Return the [x, y] coordinate for the center point of the cell that contains the specified text.  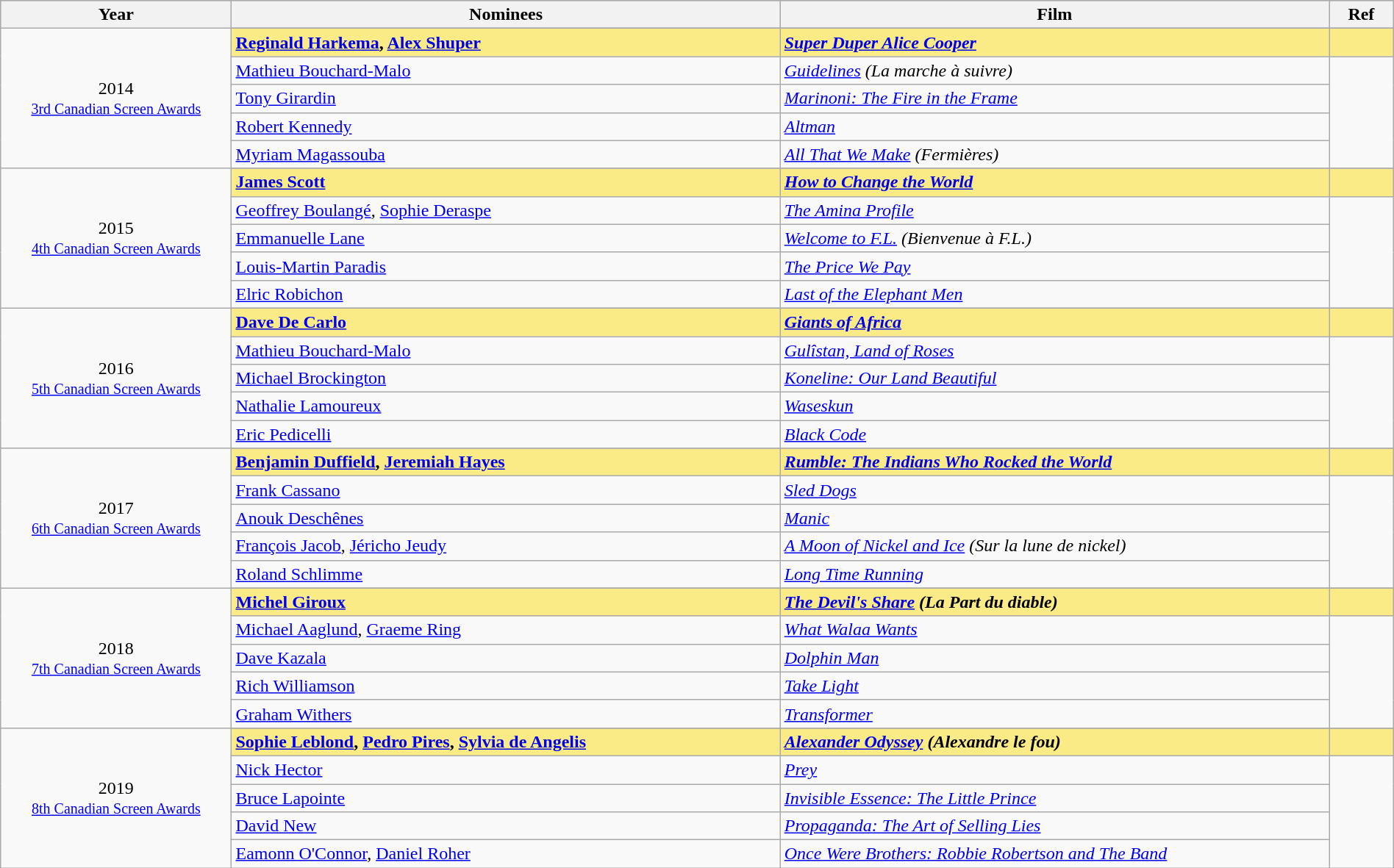
Long Time Running [1054, 574]
Rich Williamson [506, 686]
Prey [1054, 770]
All That We Make (Fermières) [1054, 154]
Super Duper Alice Cooper [1054, 43]
Bruce Lapointe [506, 797]
Michel Giroux [506, 602]
Manic [1054, 518]
Sophie Leblond, Pedro Pires, Sylvia de Angelis [506, 742]
Nick Hector [506, 770]
Geoffrey Boulangé, Sophie Deraspe [506, 210]
Year [116, 15]
How to Change the World [1054, 182]
A Moon of Nickel and Ice (Sur la lune de nickel) [1054, 546]
2019 8th Canadian Screen Awards [116, 797]
Welcome to F.L. (Bienvenue à F.L.) [1054, 238]
Michael Aaglund, Graeme Ring [506, 630]
Propaganda: The Art of Selling Lies [1054, 826]
Dolphin Man [1054, 658]
Nathalie Lamoureux [506, 406]
The Price We Pay [1054, 266]
Gulîstan, Land of Roses [1054, 351]
Last of the Elephant Men [1054, 294]
Guidelines (La marche à suivre) [1054, 71]
Dave De Carlo [506, 322]
Robert Kennedy [506, 126]
Black Code [1054, 434]
Nominees [506, 15]
Graham Withers [506, 714]
Myriam Magassouba [506, 154]
The Devil's Share (La Part du diable) [1054, 602]
2014 3rd Canadian Screen Awards [116, 98]
Eamonn O'Connor, Daniel Roher [506, 854]
Eric Pedicelli [506, 434]
James Scott [506, 182]
François Jacob, Jéricho Jeudy [506, 546]
Louis-Martin Paradis [506, 266]
Elric Robichon [506, 294]
2018 7th Canadian Screen Awards [116, 658]
Frank Cassano [506, 490]
2015 4th Canadian Screen Awards [116, 238]
Sled Dogs [1054, 490]
Waseskun [1054, 406]
Koneline: Our Land Beautiful [1054, 379]
Once Were Brothers: Robbie Robertson and The Band [1054, 854]
Take Light [1054, 686]
Tony Girardin [506, 98]
The Amina Profile [1054, 210]
Dave Kazala [506, 658]
2017 6th Canadian Screen Awards [116, 518]
Marinoni: The Fire in the Frame [1054, 98]
What Walaa Wants [1054, 630]
Michael Brockington [506, 379]
Anouk Deschênes [506, 518]
Invisible Essence: The Little Prince [1054, 797]
Alexander Odyssey (Alexandre le fou) [1054, 742]
Reginald Harkema, Alex Shuper [506, 43]
Transformer [1054, 714]
Ref [1362, 15]
Altman [1054, 126]
Rumble: The Indians Who Rocked the World [1054, 462]
Roland Schlimme [506, 574]
Film [1054, 15]
2016 5th Canadian Screen Awards [116, 378]
David New [506, 826]
Emmanuelle Lane [506, 238]
Benjamin Duffield, Jeremiah Hayes [506, 462]
Giants of Africa [1054, 322]
